Determine the [x, y] coordinate at the center of the cell enclosing the given text.  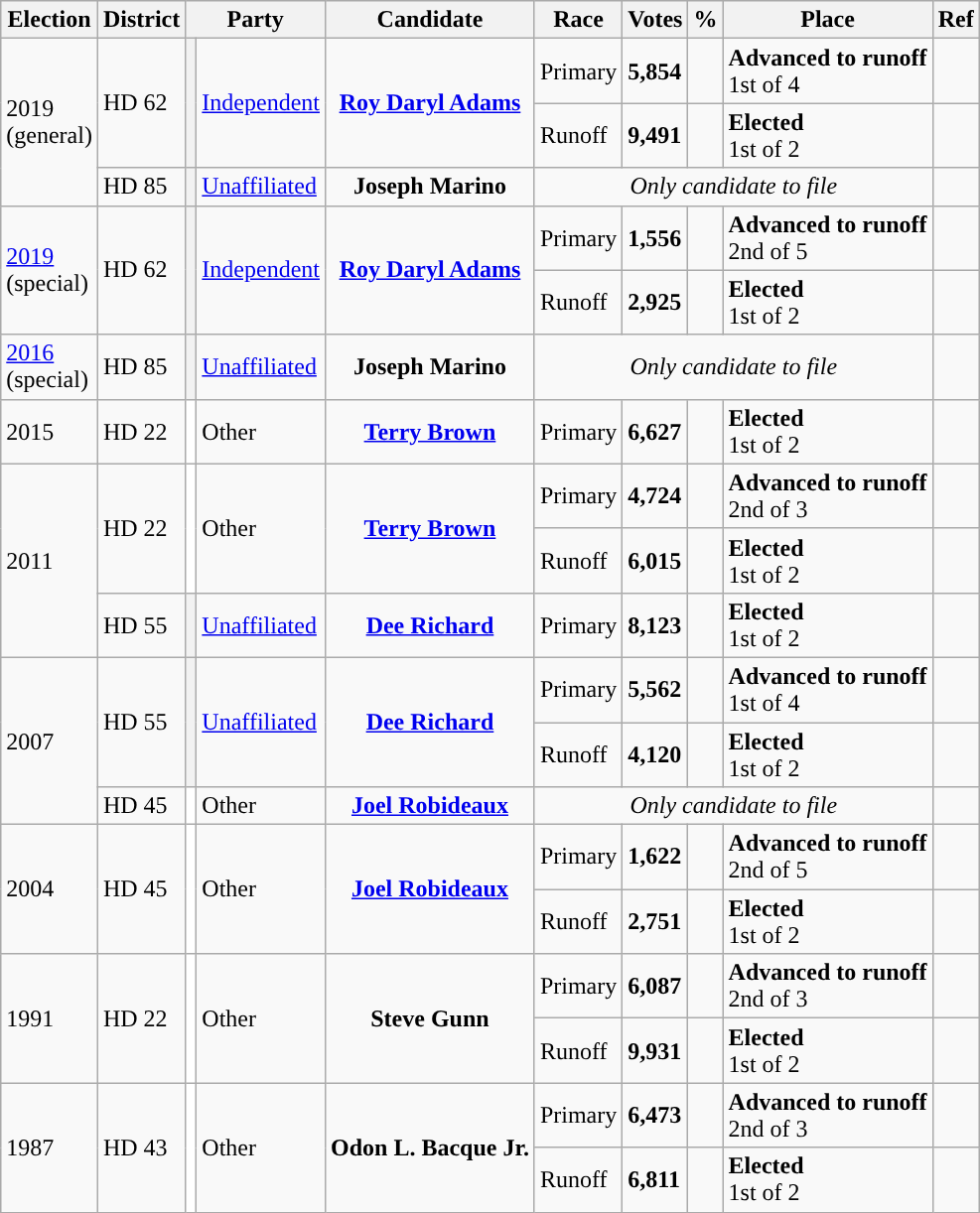
1,622 [655, 858]
5,562 [655, 689]
Votes [655, 20]
9,491 [655, 135]
2011 [50, 560]
2016(special) [50, 367]
Odon L. Bacque Jr. [431, 1147]
2019(special) [50, 270]
Race [578, 20]
HD 43 [141, 1147]
4,724 [655, 496]
8,123 [655, 625]
9,931 [655, 1050]
Party [256, 20]
2007 [50, 741]
2015 [50, 431]
2,925 [655, 302]
Election [50, 20]
1991 [50, 1018]
5,854 [655, 71]
Ref [955, 20]
6,811 [655, 1179]
6,627 [655, 431]
Candidate [431, 20]
District [141, 20]
1,556 [655, 238]
6,015 [655, 560]
4,120 [655, 754]
Steve Gunn [431, 1018]
2004 [50, 889]
6,087 [655, 987]
6,473 [655, 1116]
Place [828, 20]
1987 [50, 1147]
2,751 [655, 921]
% [705, 20]
2019(general) [50, 122]
